Return the (X, Y) coordinate for the center point of the cell that contains the specified text.  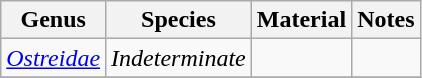
Material (301, 20)
Notes (386, 20)
Ostreidae (54, 58)
Indeterminate (179, 58)
Species (179, 20)
Genus (54, 20)
